Output the [X, Y] coordinate of the center of the cell containing the given text.  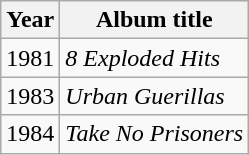
Year [30, 20]
1983 [30, 96]
8 Exploded Hits [154, 58]
1984 [30, 134]
Album title [154, 20]
1981 [30, 58]
Take No Prisoners [154, 134]
Urban Guerillas [154, 96]
